Determine the (X, Y) coordinate at the center of the cell enclosing the given text.  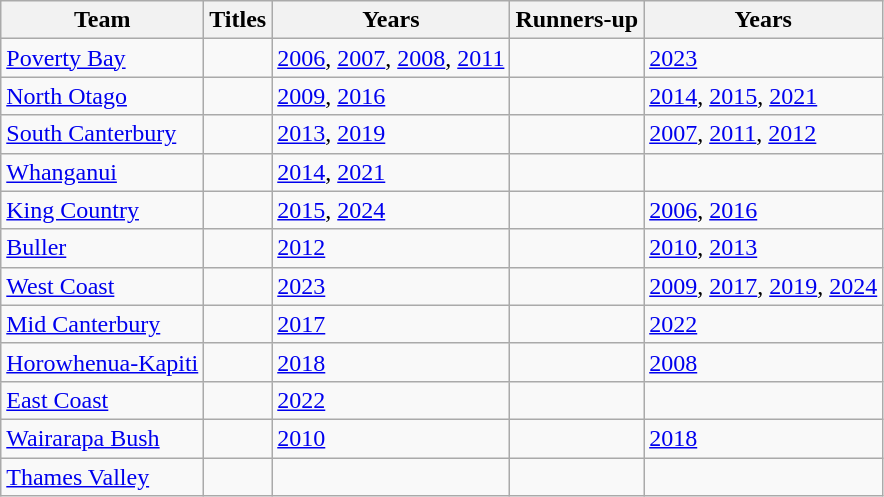
Wairarapa Bush (102, 438)
2014, 2021 (391, 172)
2010, 2013 (764, 248)
Runners-up (577, 20)
2006, 2007, 2008, 2011 (391, 58)
South Canterbury (102, 134)
2007, 2011, 2012 (764, 134)
Horowhenua-Kapiti (102, 362)
2014, 2015, 2021 (764, 96)
2006, 2016 (764, 210)
Titles (238, 20)
2012 (391, 248)
West Coast (102, 286)
2009, 2017, 2019, 2024 (764, 286)
2017 (391, 324)
2008 (764, 362)
2010 (391, 438)
Thames Valley (102, 477)
2015, 2024 (391, 210)
2009, 2016 (391, 96)
Mid Canterbury (102, 324)
King Country (102, 210)
Buller (102, 248)
Team (102, 20)
2013, 2019 (391, 134)
Whanganui (102, 172)
Poverty Bay (102, 58)
East Coast (102, 400)
North Otago (102, 96)
